Search for the cell housing the specified text and yield its (x, y) center coordinate. 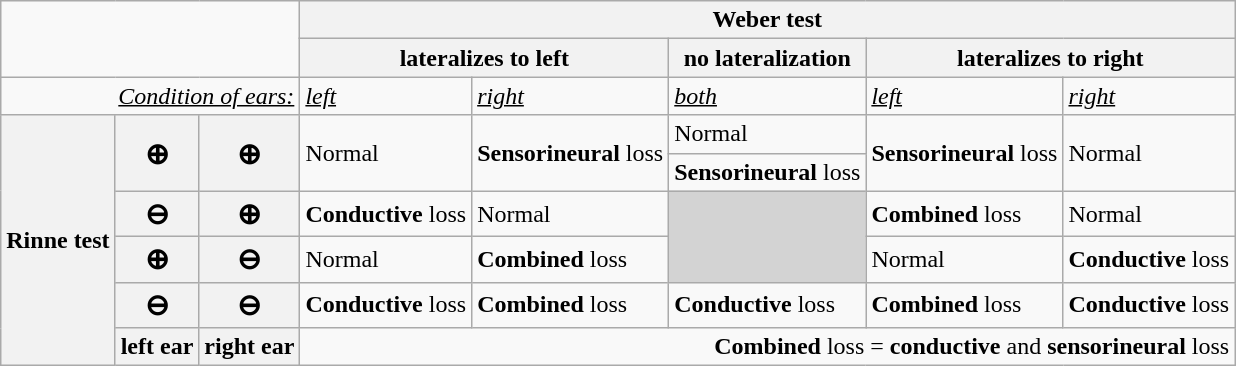
Rinne test (58, 240)
Condition of ears: (150, 96)
lateralizes to left (484, 58)
Combined loss = conductive and sensorineural loss (768, 347)
both (768, 96)
Weber test (768, 20)
no lateralization (768, 58)
left ear (157, 347)
lateralizes to right (1050, 58)
right ear (250, 347)
